Determine the (x, y) coordinate at the center of the cell enclosing the given text.  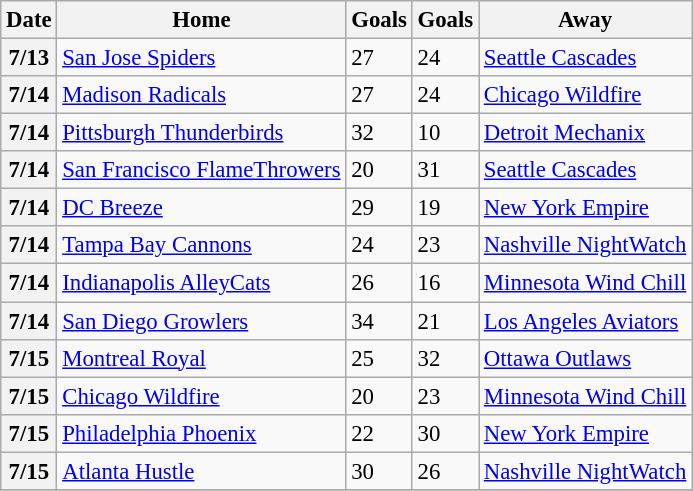
31 (445, 170)
22 (379, 433)
Ottawa Outlaws (584, 358)
Indianapolis AlleyCats (202, 283)
Philadelphia Phoenix (202, 433)
San Francisco FlameThrowers (202, 170)
16 (445, 283)
21 (445, 321)
34 (379, 321)
Away (584, 20)
Pittsburgh Thunderbirds (202, 133)
Detroit Mechanix (584, 133)
10 (445, 133)
19 (445, 208)
Montreal Royal (202, 358)
Tampa Bay Cannons (202, 245)
Home (202, 20)
Date (29, 20)
25 (379, 358)
7/13 (29, 58)
Madison Radicals (202, 95)
Los Angeles Aviators (584, 321)
DC Breeze (202, 208)
29 (379, 208)
Atlanta Hustle (202, 471)
San Diego Growlers (202, 321)
San Jose Spiders (202, 58)
